For the text-containing cell, return its midpoint in [x, y] coordinate format. 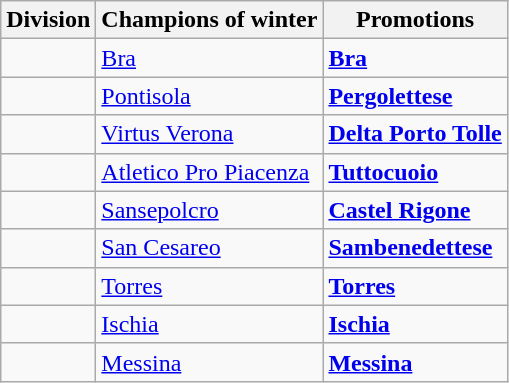
San Cesareo [210, 248]
Champions of winter [210, 20]
Sambenedettese [415, 248]
Sansepolcro [210, 210]
Virtus Verona [210, 134]
Castel Rigone [415, 210]
Division [48, 20]
Atletico Pro Piacenza [210, 172]
Pergolettese [415, 96]
Delta Porto Tolle [415, 134]
Tuttocuoio [415, 172]
Promotions [415, 20]
Pontisola [210, 96]
